For the text-containing cell, return its midpoint in [x, y] coordinate format. 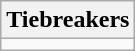
Tiebreakers [68, 20]
